Provide the [X, Y] coordinate of the cell's center where the given text is located.  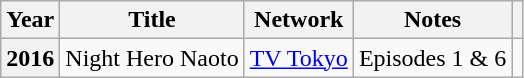
TV Tokyo [298, 58]
Notes [432, 20]
Episodes 1 & 6 [432, 58]
Year [30, 20]
Night Hero Naoto [152, 58]
Network [298, 20]
2016 [30, 58]
Title [152, 20]
